Identify which cell holds the provided text, then report its (x, y) central coordinate. 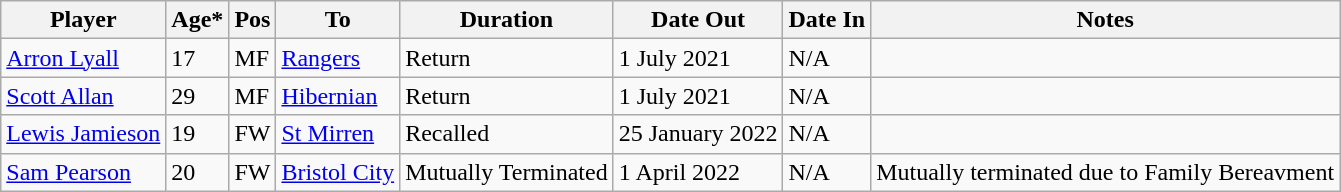
17 (198, 58)
Pos (252, 20)
1 April 2022 (698, 172)
To (338, 20)
Duration (507, 20)
Rangers (338, 58)
Recalled (507, 134)
Lewis Jamieson (84, 134)
Sam Pearson (84, 172)
Arron Lyall (84, 58)
Scott Allan (84, 96)
Age* (198, 20)
19 (198, 134)
Mutually Terminated (507, 172)
Mutually terminated due to Family Bereavment (1106, 172)
20 (198, 172)
Date Out (698, 20)
Notes (1106, 20)
25 January 2022 (698, 134)
Date In (827, 20)
Hibernian (338, 96)
29 (198, 96)
Player (84, 20)
Bristol City (338, 172)
St Mirren (338, 134)
